Search for the cell housing the specified text and yield its (x, y) center coordinate. 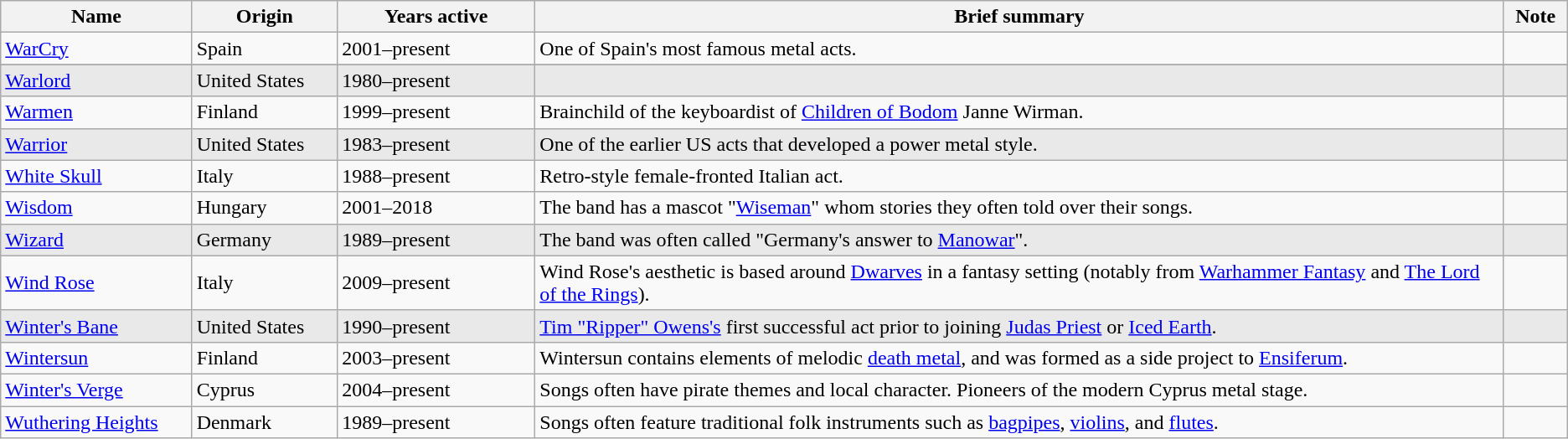
Wuthering Heights (96, 421)
Winter's Verge (96, 390)
Brainchild of the keyboardist of Children of Bodom Janne Wirman. (1019, 112)
Wizard (96, 240)
Winter's Bane (96, 326)
Songs often feature traditional folk instruments such as bagpipes, violins, and flutes. (1019, 421)
Warlord (96, 80)
Spain (265, 49)
Wintersun (96, 358)
1980–present (436, 80)
Hungary (265, 208)
1990–present (436, 326)
Brief summary (1019, 17)
2001–present (436, 49)
Denmark (265, 421)
The band has a mascot "Wiseman" whom stories they often told over their songs. (1019, 208)
2003–present (436, 358)
2004–present (436, 390)
Origin (265, 17)
Germany (265, 240)
One of the earlier US acts that developed a power metal style. (1019, 144)
2001–2018 (436, 208)
Warmen (96, 112)
1999–present (436, 112)
1988–present (436, 176)
Note (1535, 17)
Tim "Ripper" Owens's first successful act prior to joining Judas Priest or Iced Earth. (1019, 326)
White Skull (96, 176)
One of Spain's most famous metal acts. (1019, 49)
WarCry (96, 49)
Cyprus (265, 390)
Warrior (96, 144)
Years active (436, 17)
Wisdom (96, 208)
2009–present (436, 283)
Songs often have pirate themes and local character. Pioneers of the modern Cyprus metal stage. (1019, 390)
Wind Rose's aesthetic is based around Dwarves in a fantasy setting (notably from Warhammer Fantasy and The Lord of the Rings). (1019, 283)
Wintersun contains elements of melodic death metal, and was formed as a side project to Ensiferum. (1019, 358)
Name (96, 17)
Retro-style female-fronted Italian act. (1019, 176)
1983–present (436, 144)
Wind Rose (96, 283)
The band was often called "Germany's answer to Manowar". (1019, 240)
